Find where the given text appears and provide that cell's center as [X, Y] coordinate. 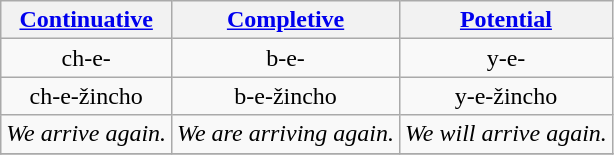
y-e- [506, 58]
ch-e- [86, 58]
Continuative [86, 20]
ch-e-žincho [86, 96]
b-e-žincho [286, 96]
We arrive again. [86, 134]
y-e-žincho [506, 96]
We will arrive again. [506, 134]
We are arriving again. [286, 134]
Completive [286, 20]
Potential [506, 20]
b-e- [286, 58]
